From the cell containing the given text, extract its center point as (X, Y) coordinate. 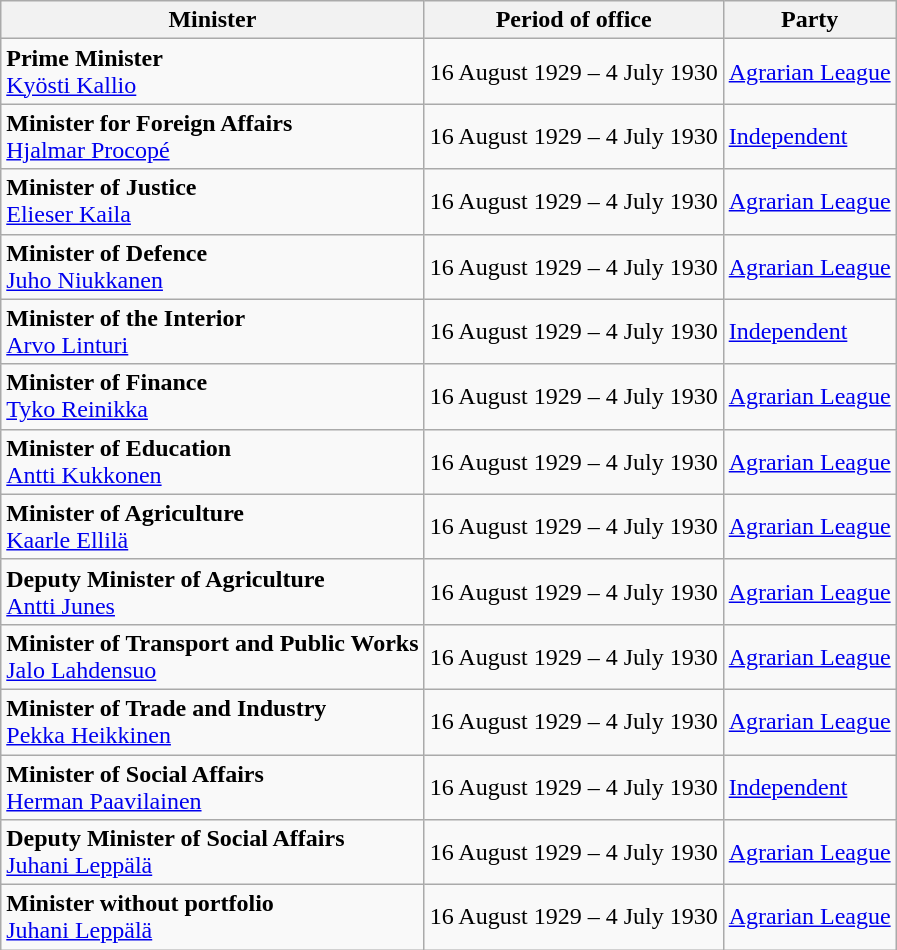
Minister of the InteriorArvo Linturi (212, 332)
Minister of EducationAntti Kukkonen (212, 462)
Minister of Social AffairsHerman Paavilainen (212, 786)
Minister of Transport and Public WorksJalo Lahdensuo (212, 656)
Minister of FinanceTyko Reinikka (212, 396)
Party (810, 20)
Minister of AgricultureKaarle Ellilä (212, 526)
Minister without portfolioJuhani Leppälä (212, 918)
Minister of JusticeElieser Kaila (212, 202)
Period of office (574, 20)
Deputy Minister of Social AffairsJuhani Leppälä (212, 852)
Minister of DefenceJuho Niukkanen (212, 266)
Deputy Minister of AgricultureAntti Junes (212, 592)
Prime MinisterKyösti Kallio (212, 72)
Minister (212, 20)
Minister for Foreign Affairs Hjalmar Procopé (212, 136)
Minister of Trade and IndustryPekka Heikkinen (212, 722)
